Pinpoint the cell where the given text exists, returning its (x, y) midpoint coordinate. 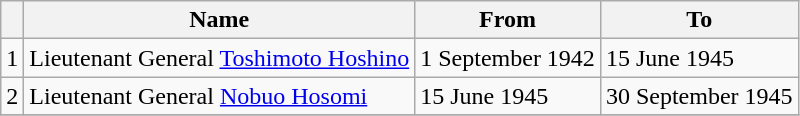
30 September 1945 (699, 96)
Lieutenant General Toshimoto Hoshino (220, 58)
From (508, 20)
Lieutenant General Nobuo Hosomi (220, 96)
To (699, 20)
1 (12, 58)
2 (12, 96)
1 September 1942 (508, 58)
Name (220, 20)
